Pinpoint the cell where the given text exists, returning its (x, y) midpoint coordinate. 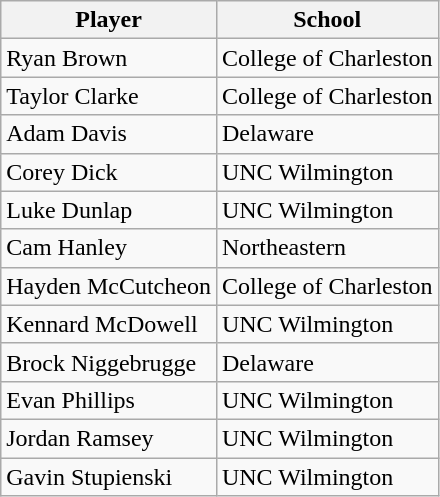
Evan Phillips (109, 400)
Adam Davis (109, 134)
Player (109, 20)
Corey Dick (109, 172)
Cam Hanley (109, 248)
Gavin Stupienski (109, 477)
Luke Dunlap (109, 210)
Jordan Ramsey (109, 438)
Hayden McCutcheon (109, 286)
School (327, 20)
Brock Niggebrugge (109, 362)
Northeastern (327, 248)
Taylor Clarke (109, 96)
Ryan Brown (109, 58)
Kennard McDowell (109, 324)
